Detect which cell encompasses the target text, then output its [x, y] center coordinate. 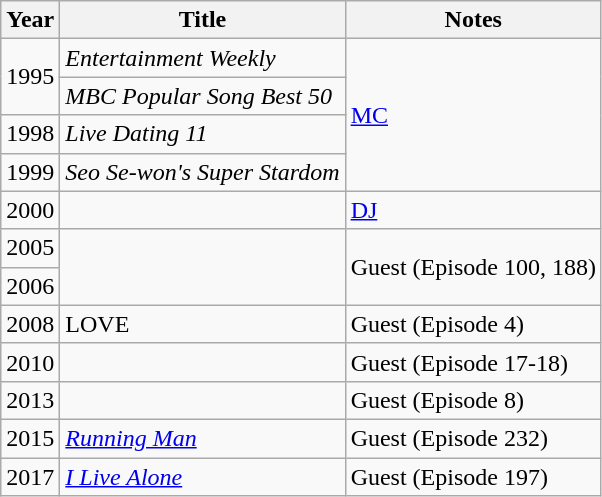
Guest (Episode 197) [473, 477]
DJ [473, 210]
MC [473, 115]
Year [30, 20]
Notes [473, 20]
Seo Se-won's Super Stardom [202, 172]
2013 [30, 400]
2000 [30, 210]
I Live Alone [202, 477]
2010 [30, 362]
2008 [30, 324]
Guest (Episode 4) [473, 324]
2005 [30, 248]
MBC Popular Song Best 50 [202, 96]
Live Dating 11 [202, 134]
Guest (Episode 17-18) [473, 362]
Guest (Episode 8) [473, 400]
Guest (Episode 232) [473, 438]
Entertainment Weekly [202, 58]
1995 [30, 77]
Running Man [202, 438]
1998 [30, 134]
2006 [30, 286]
Guest (Episode 100, 188) [473, 267]
Title [202, 20]
LOVE [202, 324]
2017 [30, 477]
2015 [30, 438]
1999 [30, 172]
